Determine the [x, y] coordinate at the center of the cell enclosing the given text.  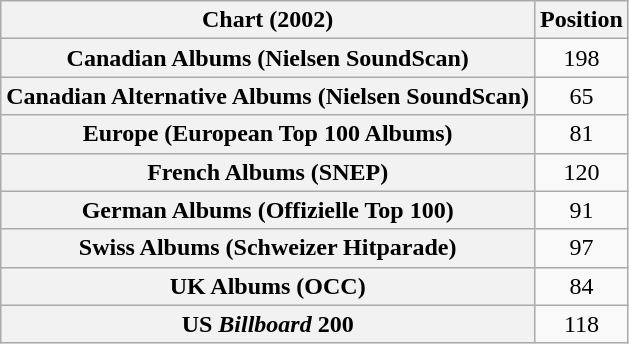
Europe (European Top 100 Albums) [268, 134]
91 [582, 210]
French Albums (SNEP) [268, 172]
Canadian Albums (Nielsen SoundScan) [268, 58]
German Albums (Offizielle Top 100) [268, 210]
Position [582, 20]
118 [582, 324]
65 [582, 96]
81 [582, 134]
120 [582, 172]
84 [582, 286]
US Billboard 200 [268, 324]
97 [582, 248]
Canadian Alternative Albums (Nielsen SoundScan) [268, 96]
Chart (2002) [268, 20]
UK Albums (OCC) [268, 286]
198 [582, 58]
Swiss Albums (Schweizer Hitparade) [268, 248]
